Search for the cell housing the specified text and yield its [x, y] center coordinate. 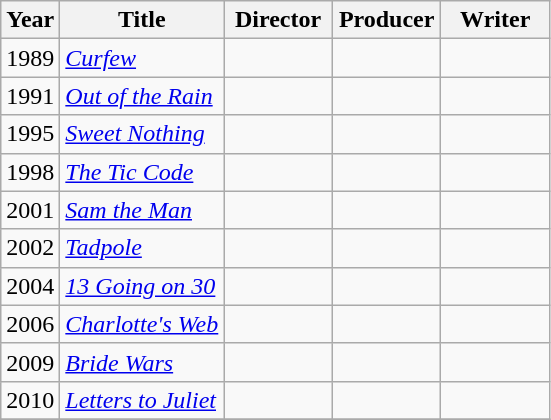
2006 [30, 324]
2010 [30, 400]
Producer [386, 20]
Year [30, 20]
13 Going on 30 [142, 286]
Director [278, 20]
Charlotte's Web [142, 324]
1998 [30, 172]
Out of the Rain [142, 96]
2004 [30, 286]
Curfew [142, 58]
2002 [30, 248]
Bride Wars [142, 362]
2001 [30, 210]
Writer [496, 20]
1989 [30, 58]
The Tic Code [142, 172]
Sam the Man [142, 210]
1991 [30, 96]
Title [142, 20]
Letters to Juliet [142, 400]
1995 [30, 134]
2009 [30, 362]
Sweet Nothing [142, 134]
Tadpole [142, 248]
